Detect which cell encompasses the target text, then output its [X, Y] center coordinate. 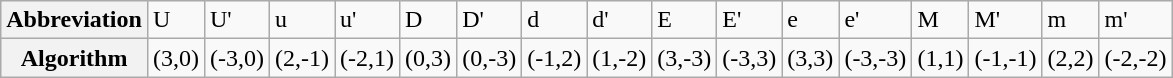
(1,-2) [620, 58]
Algorithm [74, 58]
(-3,3) [750, 58]
(-1,2) [554, 58]
(-2,1) [368, 58]
(0,-3) [490, 58]
u [302, 20]
(-3,-3) [876, 58]
Abbreviation [74, 20]
M' [1006, 20]
D' [490, 20]
E' [750, 20]
E [684, 20]
e' [876, 20]
(3,-3) [684, 58]
M [940, 20]
(1,1) [940, 58]
(3,3) [810, 58]
U' [236, 20]
(2,-1) [302, 58]
(-3,0) [236, 58]
u' [368, 20]
(0,3) [428, 58]
(3,0) [176, 58]
d' [620, 20]
(-2,-2) [1136, 58]
m' [1136, 20]
U [176, 20]
e [810, 20]
m [1070, 20]
(-1,-1) [1006, 58]
(2,2) [1070, 58]
D [428, 20]
d [554, 20]
